Scan for the cell matching the given text and deliver its [x, y] coordinate at center. 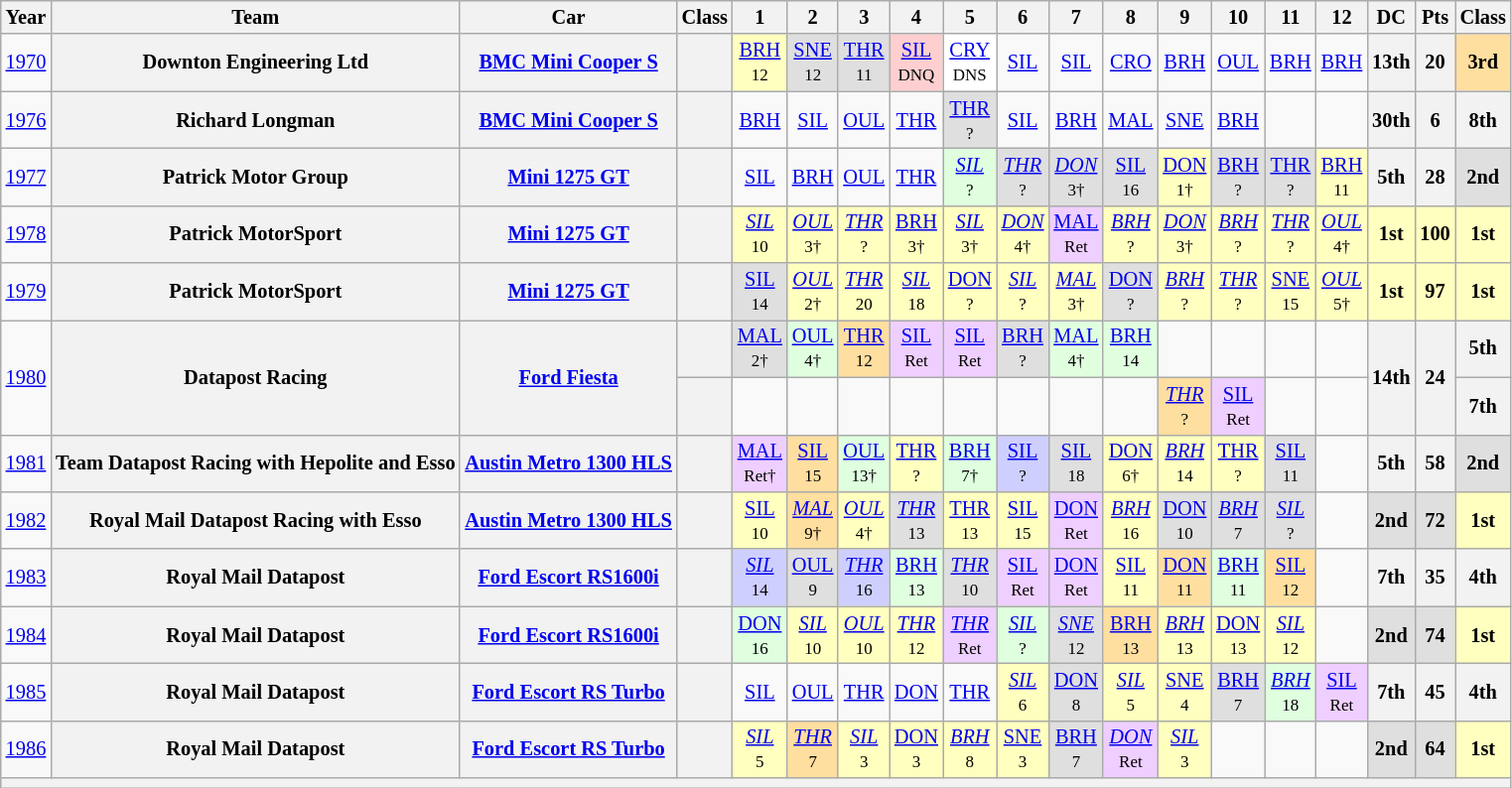
Team [255, 17]
12 [1342, 17]
OUL9 [813, 578]
SIL16 [1130, 177]
20 [1435, 63]
1986 [26, 749]
MALRet [1076, 234]
4 [916, 17]
CRO [1130, 63]
BRH12 [760, 63]
Team Datapost Racing with Hepolite and Esso [255, 463]
3rd [1483, 63]
SILDNQ [916, 63]
BRH16 [1130, 520]
1976 [26, 120]
35 [1435, 578]
OUL13† [864, 463]
MAL3† [1076, 292]
DON4† [1023, 234]
1984 [26, 635]
CRYDNS [970, 63]
28 [1435, 177]
1978 [26, 234]
SIL6 [1023, 692]
SNE4 [1184, 692]
1983 [26, 578]
11 [1291, 17]
30th [1391, 120]
THRRet [970, 635]
MAL4† [1076, 348]
BRH3† [916, 234]
THR11 [864, 63]
72 [1435, 520]
OUL3† [813, 234]
THR10 [970, 578]
64 [1435, 749]
THR7 [813, 749]
MAL [1130, 120]
Ford Fiesta [568, 377]
1979 [26, 292]
DON13 [1238, 635]
2 [813, 17]
1977 [26, 177]
1970 [26, 63]
DON16 [760, 635]
BRH7† [970, 463]
OUL10 [864, 635]
10 [1238, 17]
1981 [26, 463]
5 [970, 17]
MAL9† [813, 520]
1985 [26, 692]
DON11 [1184, 578]
1 [760, 17]
DON1† [1184, 177]
100 [1435, 234]
SIL3† [970, 234]
8 [1130, 17]
7 [1076, 17]
1982 [26, 520]
SNE3 [1023, 749]
SNE15 [1291, 292]
DON8 [1076, 692]
DON6† [1130, 463]
BRH18 [1291, 692]
45 [1435, 692]
Patrick Motor Group [255, 177]
BRH8 [970, 749]
74 [1435, 635]
SNE [1184, 120]
9 [1184, 17]
DON3 [916, 749]
Richard Longman [255, 120]
DC [1391, 17]
Downton Engineering Ltd [255, 63]
MALRet† [760, 463]
1980 [26, 377]
8th [1483, 120]
58 [1435, 463]
OUL5† [1342, 292]
14th [1391, 377]
MAL2† [760, 348]
Car [568, 17]
13th [1391, 63]
Pts [1435, 17]
THR20 [864, 292]
Royal Mail Datapost Racing with Esso [255, 520]
24 [1435, 377]
97 [1435, 292]
Datapost Racing [255, 377]
OUL2† [813, 292]
3 [864, 17]
THR16 [864, 578]
DON [916, 692]
DON10 [1184, 520]
Year [26, 17]
